Locate the cell with the specified text and output its (X, Y) center coordinate. 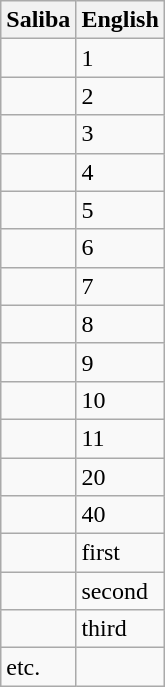
5 (120, 210)
11 (120, 438)
9 (120, 362)
Saliba (38, 20)
etc. (38, 667)
English (120, 20)
7 (120, 286)
third (120, 629)
10 (120, 400)
6 (120, 248)
3 (120, 134)
1 (120, 58)
second (120, 591)
8 (120, 324)
4 (120, 172)
first (120, 553)
20 (120, 477)
2 (120, 96)
40 (120, 515)
